Locate the cell with the specified text and output its (x, y) center coordinate. 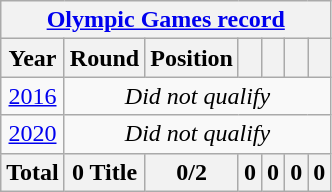
Olympic Games record (166, 20)
0 Title (104, 172)
Total (33, 172)
2016 (33, 96)
Year (33, 58)
2020 (33, 134)
0/2 (192, 172)
Position (192, 58)
Round (104, 58)
